Determine the [X, Y] coordinate at the center of the cell enclosing the given text.  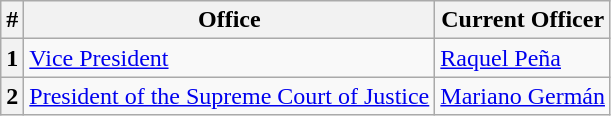
Mariano Germán [523, 96]
Raquel Peña [523, 58]
President of the Supreme Court of Justice [230, 96]
Vice President [230, 58]
Current Officer [523, 20]
1 [12, 58]
Office [230, 20]
# [12, 20]
2 [12, 96]
